Extract the [X, Y] coordinate from the center of the cell holding the provided text.  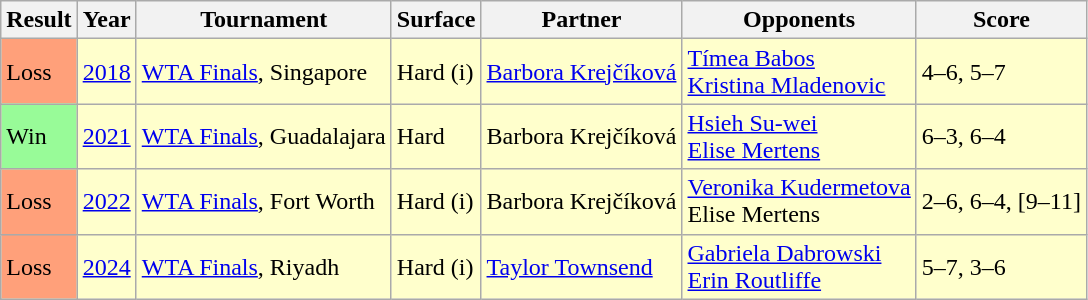
2–6, 6–4, [9–11] [1001, 202]
Tímea Babos Kristina Mladenovic [799, 72]
Year [106, 20]
WTA Finals, Riyadh [264, 266]
WTA Finals, Singapore [264, 72]
2021 [106, 136]
2018 [106, 72]
Tournament [264, 20]
Partner [582, 20]
Result [39, 20]
Taylor Townsend [582, 266]
WTA Finals, Fort Worth [264, 202]
4–6, 5–7 [1001, 72]
2024 [106, 266]
6–3, 6–4 [1001, 136]
Hard [436, 136]
WTA Finals, Guadalajara [264, 136]
Surface [436, 20]
Hsieh Su-wei Elise Mertens [799, 136]
Veronika Kudermetova Elise Mertens [799, 202]
Score [1001, 20]
Opponents [799, 20]
2022 [106, 202]
5–7, 3–6 [1001, 266]
Win [39, 136]
Gabriela Dabrowski Erin Routliffe [799, 266]
